Determine the (X, Y) coordinate at the center of the cell enclosing the given text.  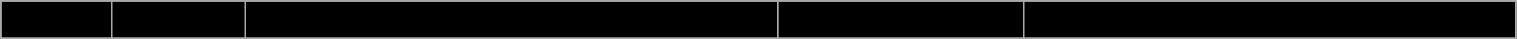
Boston University, 4-2 (900, 20)
Terriers make their first trip to the Frozen Four (1270, 20)
March 12 (56, 20)
2:00 pm ET (179, 20)
Mercyhurst (29-5-0) at Boston University (25-6-3) (512, 20)
